For the text-containing cell, return its midpoint in (x, y) coordinate format. 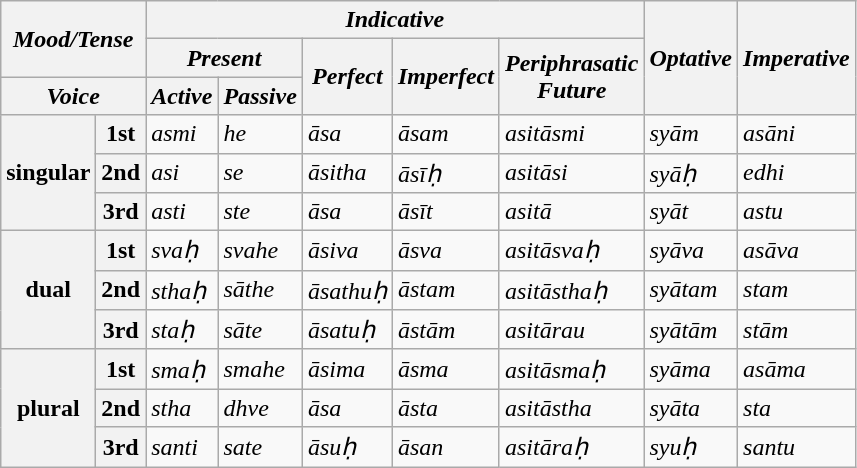
asitāsvaḥ (571, 251)
syātam (691, 290)
asitāsthaḥ (571, 290)
asitāsi (571, 173)
se (260, 173)
sta (797, 408)
asāma (797, 369)
santi (182, 447)
he (260, 134)
syām (691, 134)
āstām (446, 330)
asitāsmi (571, 134)
āsam (446, 134)
edhi (797, 173)
āsiva (347, 251)
asi (182, 173)
āsathuḥ (347, 290)
svaḥ (182, 251)
āstam (446, 290)
syāma (691, 369)
staḥ (182, 330)
āsīḥ (446, 173)
asāva (797, 251)
asitāsmaḥ (571, 369)
āsitha (347, 173)
syāt (691, 212)
astu (797, 212)
āsta (446, 408)
syāva (691, 251)
sāthe (260, 290)
smahe (260, 369)
Active (182, 96)
asitārau (571, 330)
Perfect (347, 77)
santu (797, 447)
dual (48, 290)
asmi (182, 134)
smaḥ (182, 369)
asitāraḥ (571, 447)
singular (48, 173)
āsva (446, 251)
asti (182, 212)
Optative (691, 58)
asitā (571, 212)
asitāstha (571, 408)
āsan (446, 447)
syāta (691, 408)
stam (797, 290)
Indicative (395, 20)
āsima (347, 369)
syātām (691, 330)
Voice (74, 96)
ste (260, 212)
PeriphrasaticFuture (571, 77)
plural (48, 408)
svahe (260, 251)
dhve (260, 408)
Passive (260, 96)
sāte (260, 330)
Mood/Tense (74, 39)
āsuḥ (347, 447)
āsatuḥ (347, 330)
Present (224, 58)
Imperfect (446, 77)
āsma (446, 369)
syāḥ (691, 173)
syuḥ (691, 447)
stha (182, 408)
asāni (797, 134)
āsīt (446, 212)
stām (797, 330)
sate (260, 447)
sthaḥ (182, 290)
Imperative (797, 58)
